Output the [X, Y] coordinate of the center of the cell containing the given text.  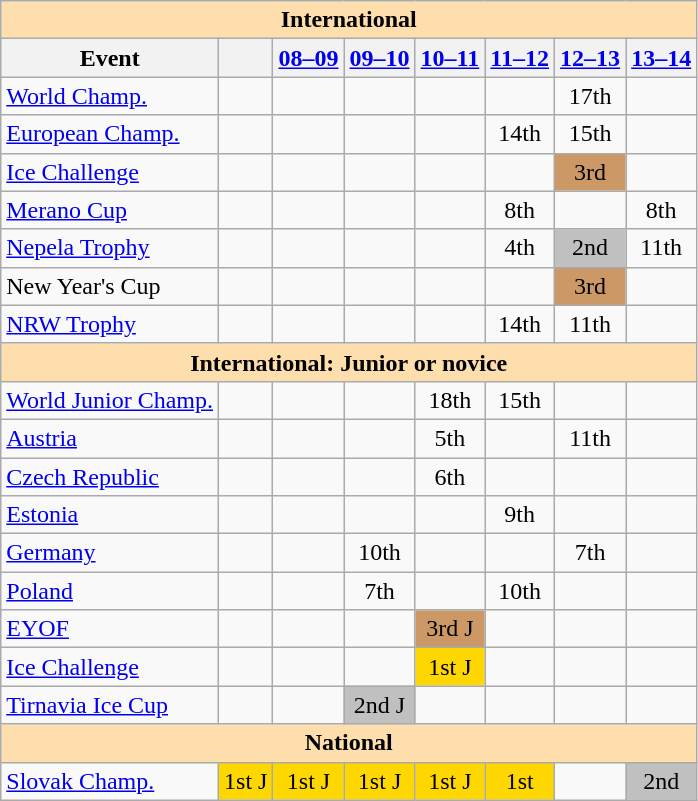
1st [520, 781]
5th [450, 438]
International: Junior or novice [349, 362]
11–12 [520, 58]
18th [450, 400]
Estonia [110, 515]
World Junior Champ. [110, 400]
National [349, 743]
Tirnavia Ice Cup [110, 705]
Nepela Trophy [110, 248]
4th [520, 248]
6th [450, 477]
3rd J [450, 629]
NRW Trophy [110, 324]
World Champ. [110, 96]
Czech Republic [110, 477]
New Year's Cup [110, 286]
Germany [110, 553]
Event [110, 58]
12–13 [590, 58]
European Champ. [110, 134]
Merano Cup [110, 210]
Poland [110, 591]
09–10 [380, 58]
08–09 [308, 58]
13–14 [662, 58]
Austria [110, 438]
9th [520, 515]
International [349, 20]
2nd J [380, 705]
Slovak Champ. [110, 781]
17th [590, 96]
10–11 [450, 58]
EYOF [110, 629]
